For the text-containing cell, return its midpoint in (X, Y) coordinate format. 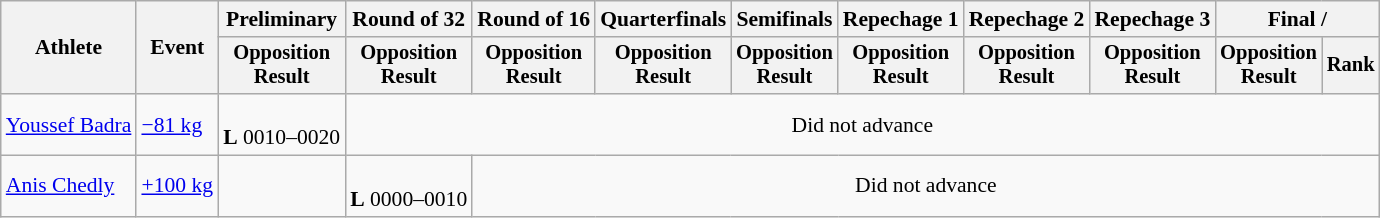
Quarterfinals (663, 19)
Repechage 1 (901, 19)
Youssef Badra (69, 124)
Repechage 2 (1027, 19)
+100 kg (177, 186)
−81 kg (177, 124)
Athlete (69, 48)
Round of 32 (408, 19)
Event (177, 48)
Round of 16 (534, 19)
Rank (1351, 66)
Semifinals (784, 19)
L 0010–0020 (282, 124)
Final / (1297, 19)
Preliminary (282, 19)
Repechage 3 (1152, 19)
L 0000–0010 (408, 186)
Anis Chedly (69, 186)
